Capture the cell that displays the provided text and extract its (x, y) central coordinate. 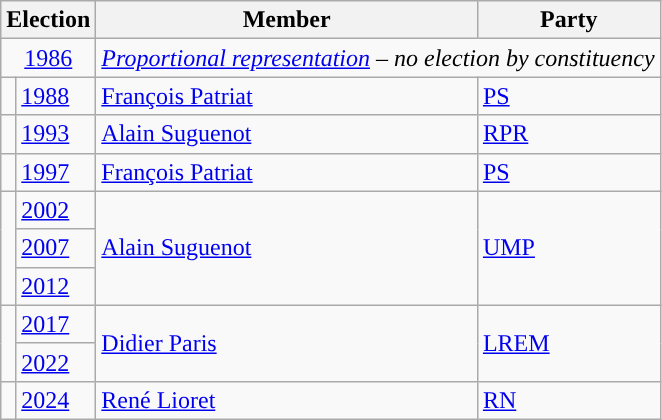
Didier Paris (287, 343)
2022 (56, 362)
RPR (568, 134)
LREM (568, 343)
1988 (56, 96)
Party (568, 20)
2024 (56, 400)
RN (568, 400)
2012 (56, 286)
2017 (56, 324)
Election (48, 20)
Proportional representation – no election by constituency (378, 58)
René Lioret (287, 400)
1993 (56, 134)
2007 (56, 248)
Member (287, 20)
1986 (48, 58)
UMP (568, 248)
2002 (56, 210)
1997 (56, 172)
